Extract the (X, Y) coordinate from the center of the cell holding the provided text.  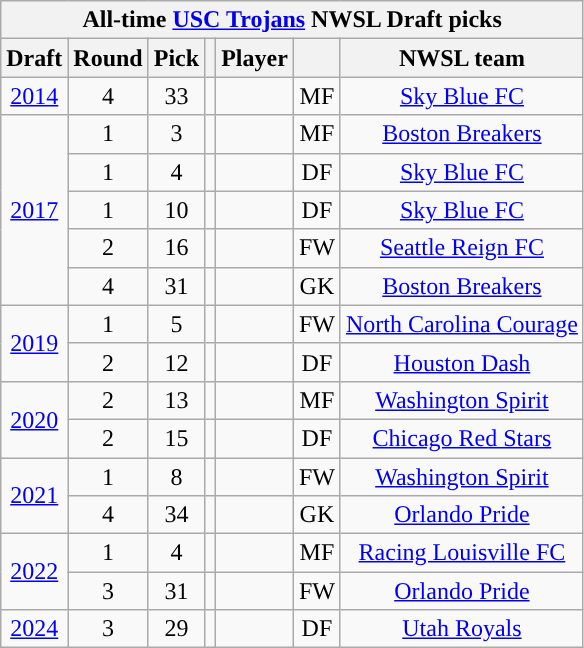
All-time USC Trojans NWSL Draft picks (292, 20)
33 (176, 96)
Player (255, 58)
Pick (176, 58)
2020 (34, 419)
NWSL team (462, 58)
Utah Royals (462, 629)
Round (108, 58)
5 (176, 324)
Chicago Red Stars (462, 438)
2014 (34, 96)
15 (176, 438)
2019 (34, 343)
34 (176, 515)
10 (176, 210)
Racing Louisville FC (462, 553)
Draft (34, 58)
2024 (34, 629)
Houston Dash (462, 362)
16 (176, 248)
2017 (34, 210)
2021 (34, 496)
8 (176, 477)
13 (176, 400)
North Carolina Courage (462, 324)
12 (176, 362)
29 (176, 629)
Seattle Reign FC (462, 248)
2022 (34, 572)
